Provide the (X, Y) coordinate of the cell's center where the given text is located.  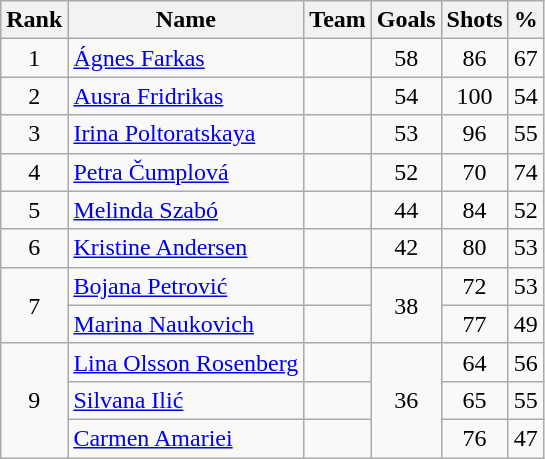
6 (34, 248)
Marina Naukovich (186, 324)
44 (406, 210)
9 (34, 400)
76 (474, 438)
74 (526, 172)
72 (474, 286)
77 (474, 324)
Melinda Szabó (186, 210)
Irina Poltoratskaya (186, 134)
Shots (474, 20)
4 (34, 172)
Silvana Ilić (186, 400)
49 (526, 324)
96 (474, 134)
7 (34, 305)
Carmen Amariei (186, 438)
Name (186, 20)
58 (406, 58)
Lina Olsson Rosenberg (186, 362)
Kristine Andersen (186, 248)
70 (474, 172)
Ágnes Farkas (186, 58)
5 (34, 210)
36 (406, 400)
86 (474, 58)
56 (526, 362)
% (526, 20)
Goals (406, 20)
42 (406, 248)
Petra Čumplová (186, 172)
100 (474, 96)
64 (474, 362)
Ausra Fridrikas (186, 96)
38 (406, 305)
2 (34, 96)
Rank (34, 20)
84 (474, 210)
Bojana Petrović (186, 286)
47 (526, 438)
3 (34, 134)
1 (34, 58)
80 (474, 248)
Team (338, 20)
67 (526, 58)
65 (474, 400)
